For the text-containing cell, return its midpoint in (X, Y) coordinate format. 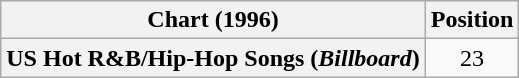
US Hot R&B/Hip-Hop Songs (Billboard) (213, 58)
Position (472, 20)
23 (472, 58)
Chart (1996) (213, 20)
